Detect which cell encompasses the target text, then output its (x, y) center coordinate. 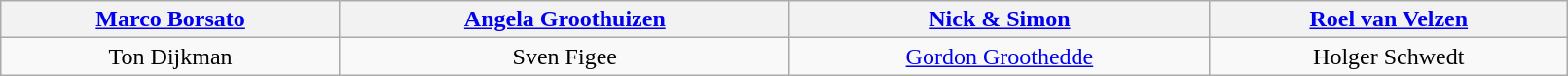
Angela Groothuizen (565, 19)
Gordon Groothedde (1000, 57)
Roel van Velzen (1389, 19)
Nick & Simon (1000, 19)
Holger Schwedt (1389, 57)
Ton Dijkman (171, 57)
Marco Borsato (171, 19)
Sven Figee (565, 57)
